Scan for the cell matching the given text and deliver its [X, Y] coordinate at center. 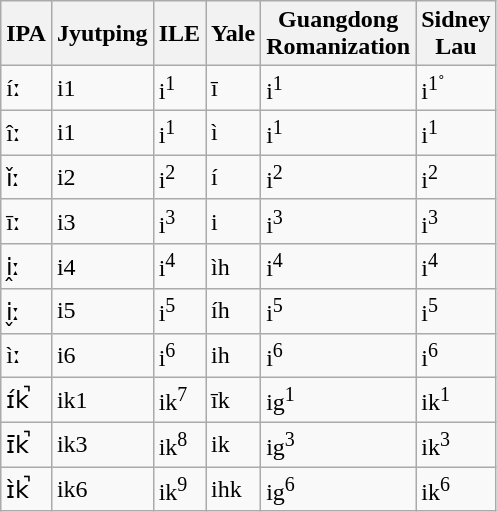
ìː [26, 356]
ìh [234, 266]
ī [234, 88]
ILE [179, 34]
Yale [234, 34]
ig6 [338, 490]
ik8 [179, 444]
ɪ̀k̚ [26, 490]
i̬ː [26, 312]
ig3 [338, 444]
GuangdongRomanization [338, 34]
ihk [234, 490]
íh [234, 312]
ik7 [179, 400]
ik9 [179, 490]
ig1 [338, 400]
i̭ː [26, 266]
īː [26, 222]
ih [234, 356]
ɪ̄k̚ [26, 444]
i1˚ [456, 88]
ì [234, 132]
Jyutping [102, 34]
SidneyLau [456, 34]
í [234, 178]
ǐː [26, 178]
ik [234, 444]
îː [26, 132]
īk [234, 400]
íː [26, 88]
ɪ́k̚ [26, 400]
IPA [26, 34]
i [234, 222]
